Output the [x, y] coordinate of the center of the cell containing the given text.  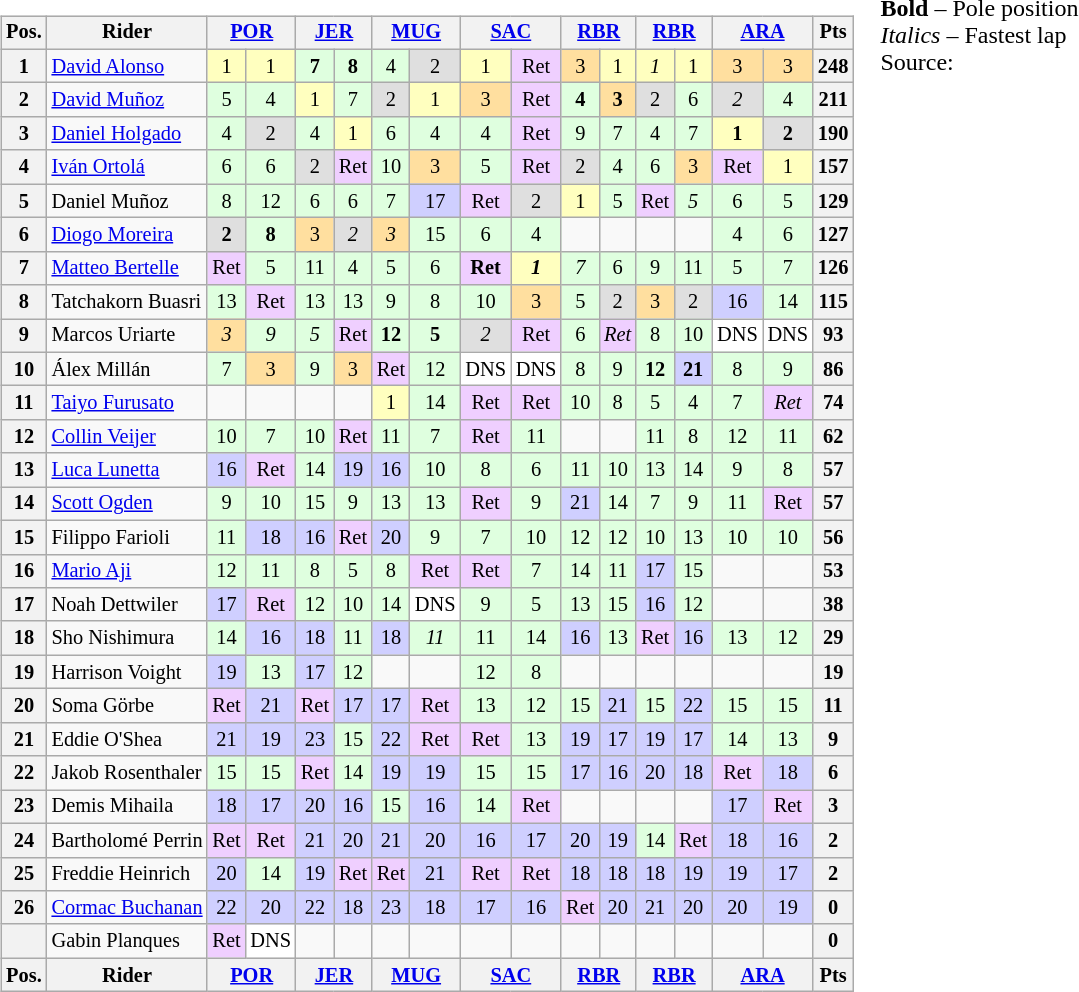
Eddie O'Shea [128, 739]
190 [833, 134]
Luca Lunetta [128, 470]
56 [833, 537]
Daniel Muñoz [128, 201]
David Muñoz [128, 100]
Soma Görbe [128, 706]
Harrison Voight [128, 672]
74 [833, 403]
53 [833, 571]
25 [24, 874]
211 [833, 100]
115 [833, 302]
248 [833, 66]
93 [833, 336]
Cormac Buchanan [128, 908]
Bartholomé Perrin [128, 840]
62 [833, 437]
129 [833, 201]
Álex Millán [128, 369]
Mario Aji [128, 571]
Daniel Holgado [128, 134]
157 [833, 167]
Freddie Heinrich [128, 874]
86 [833, 369]
126 [833, 268]
Diogo Moreira [128, 235]
127 [833, 235]
26 [24, 908]
David Alonso [128, 66]
Iván Ortolá [128, 167]
Sho Nishimura [128, 638]
Filippo Farioli [128, 537]
Taiyo Furusato [128, 403]
Matteo Bertelle [128, 268]
Scott Ogden [128, 504]
Jakob Rosenthaler [128, 773]
Gabin Planques [128, 941]
24 [24, 840]
Collin Veijer [128, 437]
Marcos Uriarte [128, 336]
29 [833, 638]
38 [833, 605]
Noah Dettwiler [128, 605]
Demis Mihaila [128, 807]
Tatchakorn Buasri [128, 302]
